Pinpoint the cell where the given text exists, returning its (x, y) midpoint coordinate. 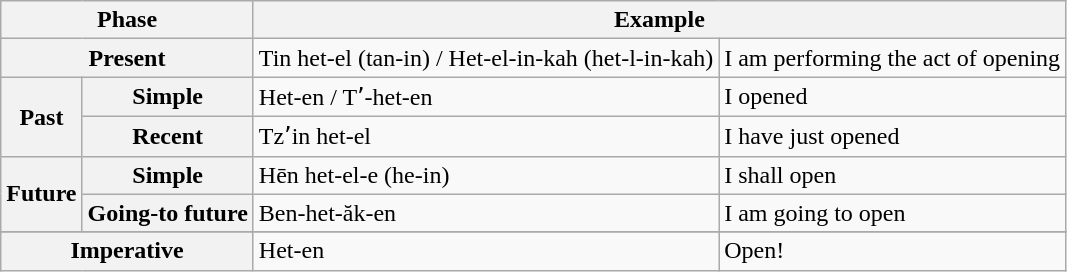
I am going to open (892, 213)
Het-en / Tʼ-het-en (486, 97)
I shall open (892, 175)
Past (42, 116)
Going-to future (168, 213)
Phase (128, 20)
I opened (892, 97)
Tzʼin het-el (486, 136)
I am performing the act of opening (892, 58)
Tin het-el (tan-in) / Het-el-in-kah (het-l-in-kah) (486, 58)
Recent (168, 136)
Het-en (486, 251)
Example (659, 20)
Present (128, 58)
Open! (892, 251)
Imperative (128, 251)
I have just opened (892, 136)
Hēn het-el-e (he-in) (486, 175)
Ben-het-ăk-en (486, 213)
Future (42, 194)
